Scan for the cell matching the given text and deliver its (X, Y) coordinate at center. 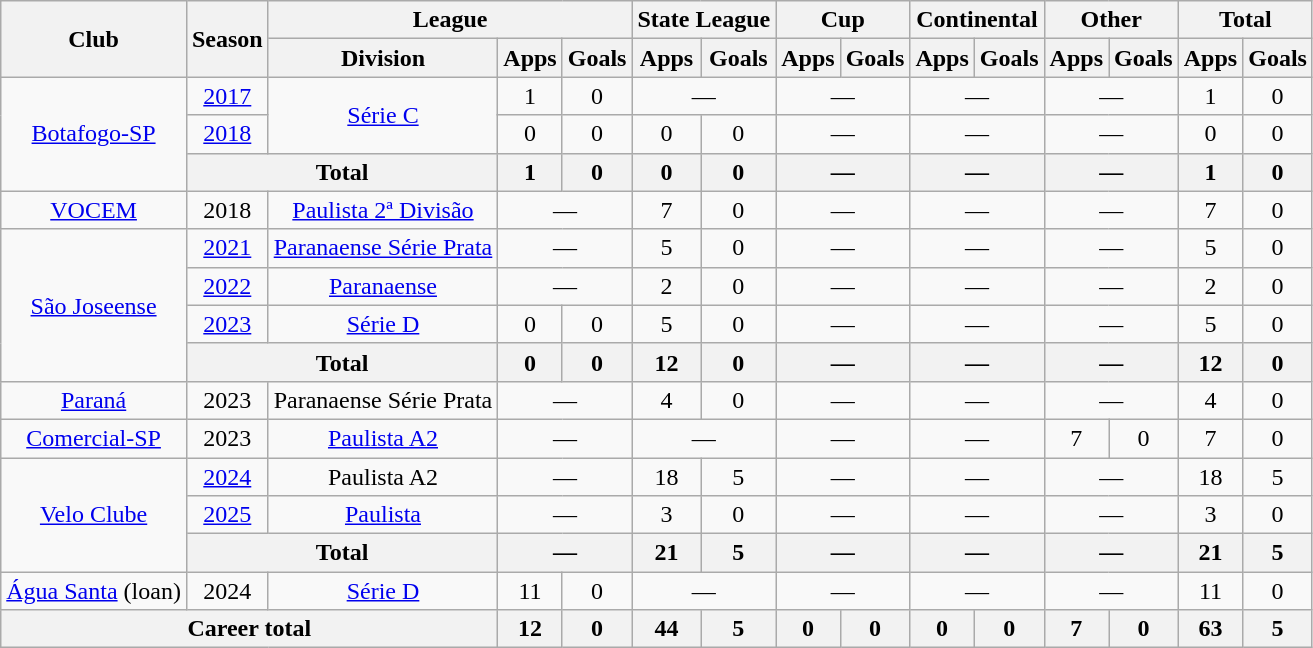
Paulista (383, 515)
Série C (383, 115)
VOCEM (94, 210)
Paulista 2ª Divisão (383, 210)
Cup (843, 20)
2025 (227, 515)
2022 (227, 286)
Água Santa (loan) (94, 591)
2017 (227, 96)
Other (1111, 20)
Division (383, 58)
Velo Clube (94, 515)
Career total (250, 629)
Comercial-SP (94, 438)
Paranaense (383, 286)
2021 (227, 248)
Paraná (94, 400)
63 (1210, 629)
Season (227, 39)
44 (666, 629)
Continental (977, 20)
Botafogo-SP (94, 134)
Club (94, 39)
State League (704, 20)
League (450, 20)
São Joseense (94, 305)
